Scan for the cell matching the given text and deliver its (x, y) coordinate at center. 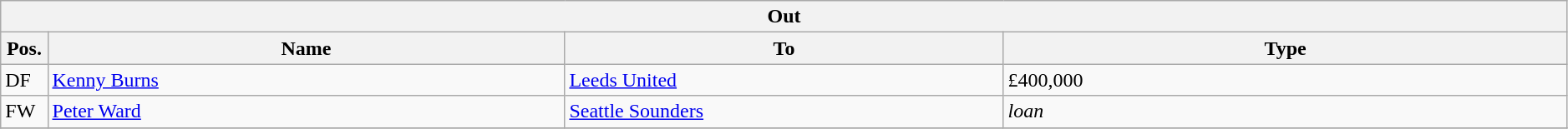
Out (784, 17)
Type (1285, 48)
FW (24, 112)
Seattle Sounders (784, 112)
Kenny Burns (306, 80)
Pos. (24, 48)
DF (24, 80)
loan (1285, 112)
Name (306, 48)
Leeds United (784, 80)
Peter Ward (306, 112)
To (784, 48)
£400,000 (1285, 80)
